Determine the (x, y) coordinate at the center of the cell enclosing the given text.  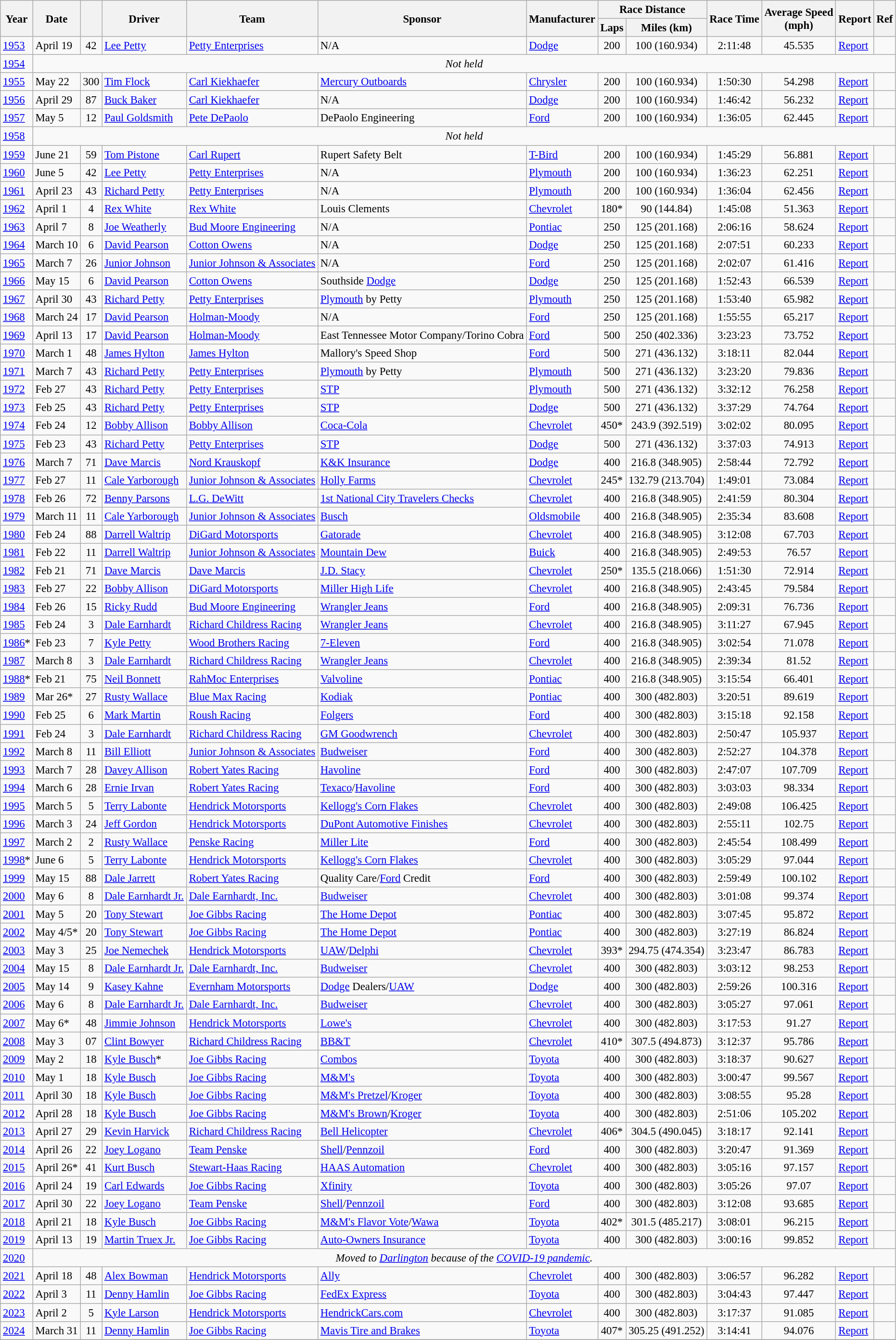
1967 (17, 299)
72.792 (799, 462)
2000 (17, 896)
92.158 (799, 715)
99.852 (799, 1240)
67.945 (799, 625)
1953 (17, 46)
3:18:11 (734, 353)
Race Distance (653, 10)
1970 (17, 353)
3:27:19 (734, 932)
Mavis Tire and Brakes (422, 1330)
89.619 (799, 697)
2021 (17, 1276)
M&M's Flavor Vote/Wawa (422, 1222)
Nord Krauskopf (252, 462)
Dale Jarrett (144, 878)
M&M's Brown/Kroger (422, 1113)
Race Time (734, 18)
Southside Dodge (422, 281)
Coca-Cola (422, 426)
91.27 (799, 1023)
80.095 (799, 426)
Mark Martin (144, 715)
245* (612, 480)
26 (91, 263)
Driver (144, 18)
1954 (17, 64)
102.75 (799, 824)
3:07:45 (734, 915)
Buick (562, 553)
1:36:04 (734, 191)
1987 (17, 661)
1997 (17, 842)
Auto-Owners Insurance (422, 1240)
April 26 (57, 1149)
98.253 (799, 968)
2:02:07 (734, 263)
March 1 (57, 353)
1983 (17, 589)
3:15:54 (734, 679)
1969 (17, 335)
Blue Max Racing (252, 697)
March 31 (57, 1330)
T-Bird (562, 155)
Chrysler (562, 82)
79.836 (799, 372)
2:09:31 (734, 607)
2001 (17, 915)
243.9 (392.519) (666, 426)
GM Goodwrench (422, 734)
1968 (17, 317)
1971 (17, 372)
April 7 (57, 227)
76.57 (799, 553)
1979 (17, 516)
Team (252, 18)
97.044 (799, 860)
1:36:05 (734, 118)
3:15:18 (734, 715)
April 1 (57, 208)
59 (91, 155)
M&M's Pretzel/Kroger (422, 1095)
1958 (17, 136)
Mercury Outboards (422, 82)
Kyle Busch* (144, 1059)
Kurt Busch (144, 1168)
Ally (422, 1276)
71.078 (799, 643)
Miles (km) (666, 28)
67.703 (799, 534)
3:02:02 (734, 426)
393* (612, 951)
Mallory's Speed Shop (422, 353)
Holly Farms (422, 480)
April 2 (57, 1313)
1991 (17, 734)
3:08:01 (734, 1222)
402* (612, 1222)
3:18:17 (734, 1132)
1975 (17, 444)
Lowe's (422, 1023)
Year (17, 18)
1984 (17, 607)
Carl Rupert (252, 155)
2005 (17, 987)
2:45:54 (734, 842)
Ricky Rudd (144, 607)
3:00:16 (734, 1240)
93.685 (799, 1204)
97.07 (799, 1186)
DePaolo Engineering (422, 118)
3:02:54 (734, 643)
Joe Weatherly (144, 227)
1:51:30 (734, 570)
1:36:23 (734, 172)
2003 (17, 951)
1956 (17, 100)
91.085 (799, 1313)
3:20:47 (734, 1149)
3:11:27 (734, 625)
HendrickCars.com (422, 1313)
2:55:11 (734, 824)
April 23 (57, 191)
June 21 (57, 155)
3:08:55 (734, 1095)
Xfinity (422, 1186)
UAW/Delphi (422, 951)
2016 (17, 1186)
72 (91, 498)
1960 (17, 172)
Penske Racing (252, 842)
1999 (17, 878)
3:17:37 (734, 1313)
65.982 (799, 299)
2:43:45 (734, 589)
March 24 (57, 317)
3:05:26 (734, 1186)
135.5 (218.066) (666, 570)
1:45:08 (734, 208)
Date (57, 18)
1962 (17, 208)
Stewart-Haas Racing (252, 1168)
1990 (17, 715)
1972 (17, 389)
May 4/5* (57, 932)
97.447 (799, 1294)
3:01:08 (734, 896)
87 (91, 100)
1957 (17, 118)
Mar 26* (57, 697)
1988* (17, 679)
May 14 (57, 987)
1965 (17, 263)
1986* (17, 643)
1989 (17, 697)
1996 (17, 824)
98.334 (799, 787)
9 (91, 987)
2011 (17, 1095)
86.824 (799, 932)
2:51:06 (734, 1113)
2002 (17, 932)
66.539 (799, 281)
3:18:37 (734, 1059)
2:47:07 (734, 770)
107.709 (799, 770)
April 21 (57, 1222)
450* (612, 426)
1966 (17, 281)
2012 (17, 1113)
2018 (17, 1222)
M&M's (422, 1077)
1:52:43 (734, 281)
May 22 (57, 82)
Junior Johnson (144, 263)
April 3 (57, 1294)
Pete DePaolo (252, 118)
2022 (17, 1294)
3:14:41 (734, 1330)
300 (91, 82)
51.363 (799, 208)
65.217 (799, 317)
96.215 (799, 1222)
2017 (17, 1204)
1985 (17, 625)
FedEx Express (422, 1294)
Carl Edwards (144, 1186)
Neil Bonnett (144, 679)
304.5 (490.045) (666, 1132)
Dodge Dealers/UAW (422, 987)
3:20:51 (734, 697)
2008 (17, 1041)
90.627 (799, 1059)
92.141 (799, 1132)
DuPont Automotive Finishes (422, 824)
May 6* (57, 1023)
RahMoc Enterprises (252, 679)
27 (91, 697)
1:49:01 (734, 480)
1978 (17, 498)
HAAS Automation (422, 1168)
407* (612, 1330)
L.G. DeWitt (252, 498)
1955 (17, 82)
June 6 (57, 860)
Combos (422, 1059)
Bell Helicopter (422, 1132)
62.251 (799, 172)
80.304 (799, 498)
Gatorade (422, 534)
24 (91, 824)
1980 (17, 534)
3:12:37 (734, 1041)
105.202 (799, 1113)
2:06:16 (734, 227)
April 18 (57, 1276)
1961 (17, 191)
106.425 (799, 806)
Oldsmobile (562, 516)
Evernham Motorsports (252, 987)
1st National City Travelers Checks (422, 498)
406* (612, 1132)
1:55:55 (734, 317)
82.044 (799, 353)
Rupert Safety Belt (422, 155)
Mountain Dew (422, 553)
1982 (17, 570)
15 (91, 607)
1:50:30 (734, 82)
Tom Pistone (144, 155)
61.416 (799, 263)
Kyle Larson (144, 1313)
Tim Flock (144, 82)
95.872 (799, 915)
56.232 (799, 100)
2010 (17, 1077)
Bill Elliott (144, 751)
95.786 (799, 1041)
76.258 (799, 389)
2014 (17, 1149)
Miller High Life (422, 589)
3:17:53 (734, 1023)
1993 (17, 770)
2 (91, 842)
3:23:23 (734, 335)
2:39:34 (734, 661)
Clint Bowyer (144, 1041)
March 10 (57, 245)
Benny Parsons (144, 498)
58.624 (799, 227)
Miller Lite (422, 842)
86.783 (799, 951)
7 (91, 643)
April 29 (57, 100)
2:58:44 (734, 462)
Ref (884, 18)
3:37:29 (734, 408)
79.584 (799, 589)
1995 (17, 806)
96.282 (799, 1276)
1998* (17, 860)
1977 (17, 480)
2:35:34 (734, 516)
305.25 (491.252) (666, 1330)
April 24 (57, 1186)
Paul Goldsmith (144, 118)
7-Eleven (422, 643)
2:52:27 (734, 751)
2019 (17, 1240)
2:50:47 (734, 734)
56.881 (799, 155)
2009 (17, 1059)
April 19 (57, 46)
Davey Allison (144, 770)
1963 (17, 227)
K&K Insurance (422, 462)
132.79 (213.704) (666, 480)
3:23:20 (734, 372)
BB&T (422, 1041)
4 (91, 208)
2020 (17, 1258)
June 5 (57, 172)
Moved to Darlington because of the COVID-19 pandemic. (464, 1258)
Texaco/Havoline (422, 787)
March 2 (57, 842)
Joe Nemechek (144, 951)
3:32:12 (734, 389)
3:03:03 (734, 787)
2:49:53 (734, 553)
100.316 (799, 987)
3:00:47 (734, 1077)
3:05:29 (734, 860)
Kasey Kahne (144, 987)
108.499 (799, 842)
2004 (17, 968)
07 (91, 1041)
2:49:08 (734, 806)
97.061 (799, 1005)
2006 (17, 1005)
2015 (17, 1168)
73.084 (799, 480)
1:53:40 (734, 299)
62.456 (799, 191)
April 26* (57, 1168)
2:59:26 (734, 987)
294.75 (474.354) (666, 951)
Manufacturer (562, 18)
April 27 (57, 1132)
81.52 (799, 661)
Havoline (422, 770)
Valvoline (422, 679)
3:03:12 (734, 968)
Jimmie Johnson (144, 1023)
105.937 (799, 734)
Kevin Harvick (144, 1132)
99.567 (799, 1077)
March 5 (57, 806)
Sponsor (422, 18)
Folgers (422, 715)
May 1 (57, 1077)
1994 (17, 787)
3:05:27 (734, 1005)
1976 (17, 462)
2:11:48 (734, 46)
3:23:47 (734, 951)
91.369 (799, 1149)
1974 (17, 426)
2007 (17, 1023)
74.913 (799, 444)
180* (612, 208)
East Tennessee Motor Company/Torino Cobra (422, 335)
1959 (17, 155)
1964 (17, 245)
66.401 (799, 679)
301.5 (485.217) (666, 1222)
29 (91, 1132)
2:07:51 (734, 245)
Martin Truex Jr. (144, 1240)
45.535 (799, 46)
54.298 (799, 82)
Kyle Petty (144, 643)
Average Speed(mph) (799, 18)
2:59:49 (734, 878)
3:06:57 (734, 1276)
2013 (17, 1132)
Quality Care/Ford Credit (422, 878)
Roush Racing (252, 715)
3:37:03 (734, 444)
60.233 (799, 245)
2024 (17, 1330)
95.28 (799, 1095)
25 (91, 951)
2:41:59 (734, 498)
3:04:43 (734, 1294)
90 (144.84) (666, 208)
Ernie Irvan (144, 787)
March 3 (57, 824)
74.764 (799, 408)
94.076 (799, 1330)
1:45:29 (734, 155)
97.157 (799, 1168)
1:46:42 (734, 100)
Jeff Gordon (144, 824)
99.374 (799, 896)
41 (91, 1168)
73.752 (799, 335)
410* (612, 1041)
100.102 (799, 878)
72.914 (799, 570)
3:05:16 (734, 1168)
Kodiak (422, 697)
Feb 22 (57, 553)
75 (91, 679)
May 2 (57, 1059)
2023 (17, 1313)
1981 (17, 553)
J.D. Stacy (422, 570)
Busch (422, 516)
1973 (17, 408)
83.608 (799, 516)
Alex Bowman (144, 1276)
250* (612, 570)
Wood Brothers Racing (252, 643)
104.378 (799, 751)
Laps (612, 28)
March 6 (57, 787)
Louis Clements (422, 208)
Buck Baker (144, 100)
62.445 (799, 118)
250 (402.336) (666, 335)
March 11 (57, 516)
307.5 (494.873) (666, 1041)
1992 (17, 751)
April 28 (57, 1113)
76.736 (799, 607)
